Return the [X, Y] coordinate for the center point of the cell that contains the specified text.  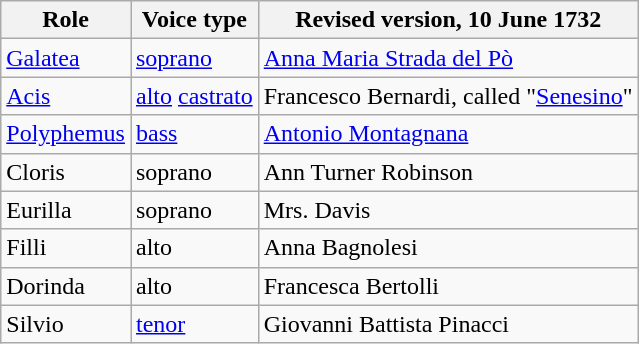
Silvio [66, 324]
Revised version, 10 June 1732 [448, 20]
alto castrato [194, 96]
Dorinda [66, 286]
Anna Bagnolesi [448, 248]
Cloris [66, 172]
Giovanni Battista Pinacci [448, 324]
Acis [66, 96]
Polyphemus [66, 134]
Filli [66, 248]
Voice type [194, 20]
Galatea [66, 58]
Ann Turner Robinson [448, 172]
Francesca Bertolli [448, 286]
bass [194, 134]
tenor [194, 324]
Antonio Montagnana [448, 134]
Anna Maria Strada del Pò [448, 58]
Mrs. Davis [448, 210]
Eurilla [66, 210]
Francesco Bernardi, called "Senesino" [448, 96]
Role [66, 20]
